From the cell containing the given text, extract its center point as [x, y] coordinate. 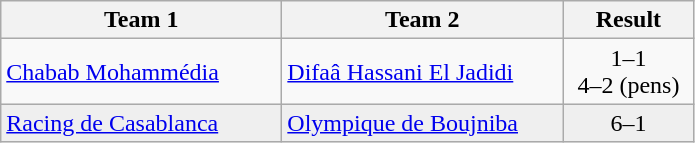
Chabab Mohammédia [142, 72]
Olympique de Boujniba [422, 123]
Team 2 [422, 20]
6–1 [628, 123]
Difaâ Hassani El Jadidi [422, 72]
Racing de Casablanca [142, 123]
1–14–2 (pens) [628, 72]
Result [628, 20]
Team 1 [142, 20]
